Determine the (x, y) coordinate at the center of the cell enclosing the given text.  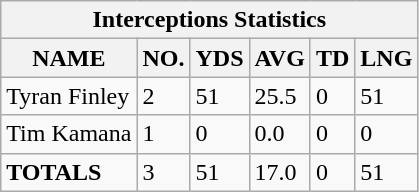
YDS (220, 58)
NO. (164, 58)
TD (332, 58)
TOTALS (69, 172)
Interceptions Statistics (210, 20)
0.0 (280, 134)
Tim Kamana (69, 134)
AVG (280, 58)
2 (164, 96)
NAME (69, 58)
25.5 (280, 96)
17.0 (280, 172)
1 (164, 134)
Tyran Finley (69, 96)
LNG (386, 58)
3 (164, 172)
